Find where the given text appears and provide that cell's center as [X, Y] coordinate. 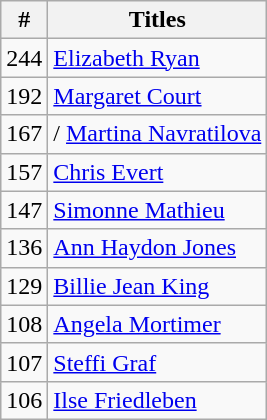
108 [24, 324]
129 [24, 286]
107 [24, 362]
192 [24, 96]
Titles [158, 20]
Margaret Court [158, 96]
/ Martina Navratilova [158, 134]
Ilse Friedleben [158, 400]
Elizabeth Ryan [158, 58]
136 [24, 248]
Billie Jean King [158, 286]
Simonne Mathieu [158, 210]
106 [24, 400]
Ann Haydon Jones [158, 248]
157 [24, 172]
167 [24, 134]
147 [24, 210]
244 [24, 58]
Steffi Graf [158, 362]
Chris Evert [158, 172]
# [24, 20]
Angela Mortimer [158, 324]
